Detect which cell encompasses the target text, then output its [X, Y] center coordinate. 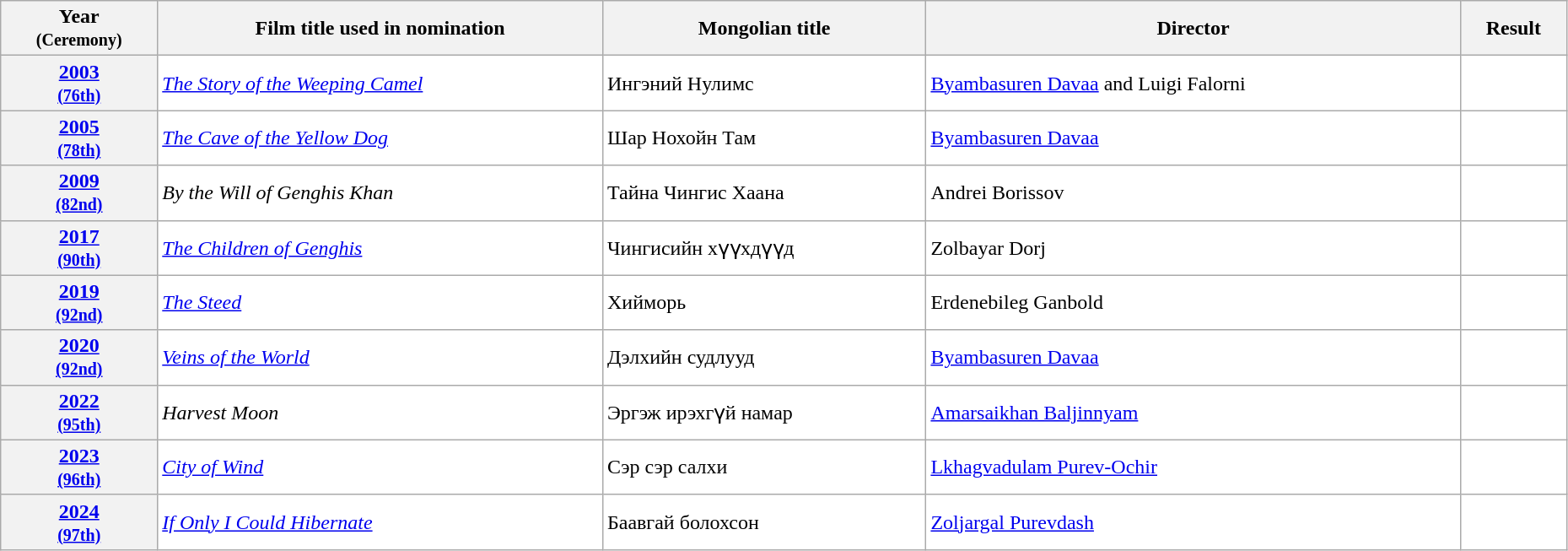
Film title used in nomination [380, 29]
Andrei Borissov [1193, 192]
Сэр сэр салхи [764, 467]
Year(Ceremony) [79, 29]
Byambasuren Davaa and Luigi Falorni [1193, 83]
By the Will of Genghis Khan [380, 192]
2020(92nd) [79, 358]
2023(96th) [79, 467]
Erdenebileg Ganbold [1193, 302]
2003(76th) [79, 83]
Amarsaikhan Baljinnyam [1193, 412]
Хийморь [764, 302]
Zolbayar Dorj [1193, 248]
Дэлхийн судлууд [764, 358]
Veins of the World [380, 358]
The Cave of the Yellow Dog [380, 138]
2017(90th) [79, 248]
Zoljargal Purevdash [1193, 521]
2009(82nd) [79, 192]
Шар Нохойн Там [764, 138]
If Only I Could Hibernate [380, 521]
Director [1193, 29]
Mongolian title [764, 29]
Чингисийн хүүхдүүд [764, 248]
Harvest Moon [380, 412]
2019(92nd) [79, 302]
The Story of the Weeping Camel [380, 83]
Result [1513, 29]
Ингэний Нулимс [764, 83]
Эргэж ирэхгүй намар [764, 412]
The Steed [380, 302]
Баавгай болохсон [764, 521]
Тайна Чингис Хаана [764, 192]
The Children of Genghis [380, 248]
Lkhagvadulam Purev-Ochir [1193, 467]
2024(97th) [79, 521]
2005(78th) [79, 138]
2022(95th) [79, 412]
City of Wind [380, 467]
